For the text-containing cell, return its midpoint in [x, y] coordinate format. 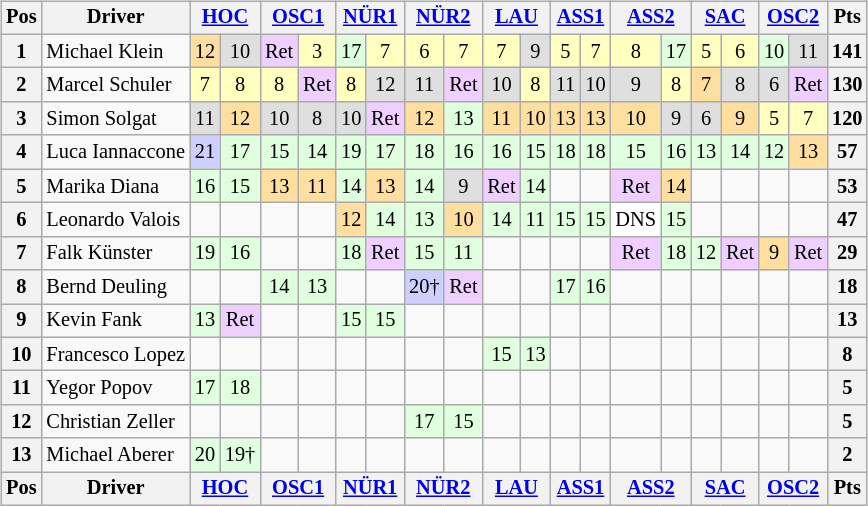
20† [424, 287]
Falk Künster [115, 253]
21 [205, 152]
Bernd Deuling [115, 287]
Michael Aberer [115, 455]
141 [847, 51]
1 [21, 51]
130 [847, 85]
4 [21, 152]
Leonardo Valois [115, 220]
29 [847, 253]
Marika Diana [115, 186]
53 [847, 186]
DNS [636, 220]
Francesco Lopez [115, 354]
19† [240, 455]
Marcel Schuler [115, 85]
57 [847, 152]
Christian Zeller [115, 422]
47 [847, 220]
Kevin Fank [115, 321]
120 [847, 119]
20 [205, 455]
Simon Solgat [115, 119]
Yegor Popov [115, 388]
Michael Klein [115, 51]
Luca Iannaccone [115, 152]
